Return [x, y] of the center of cell containing provided text 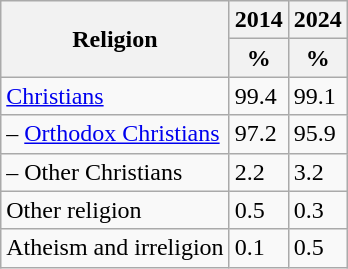
– Other Christians [115, 172]
0.1 [258, 248]
97.2 [258, 134]
Other religion [115, 210]
2.2 [258, 172]
3.2 [318, 172]
2014 [258, 20]
– Orthodox Christians [115, 134]
0.3 [318, 210]
Christians [115, 96]
Religion [115, 39]
99.4 [258, 96]
Atheism and irreligion [115, 248]
2024 [318, 20]
99.1 [318, 96]
95.9 [318, 134]
